Capture the cell that displays the provided text and extract its (X, Y) central coordinate. 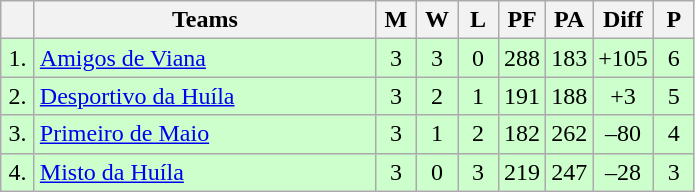
247 (570, 172)
Amigos de Viana (204, 58)
Teams (204, 20)
M (396, 20)
219 (522, 172)
5 (674, 96)
183 (570, 58)
288 (522, 58)
PA (570, 20)
–80 (624, 134)
2. (18, 96)
P (674, 20)
191 (522, 96)
+3 (624, 96)
–28 (624, 172)
262 (570, 134)
182 (522, 134)
Primeiro de Maio (204, 134)
4 (674, 134)
4. (18, 172)
PF (522, 20)
188 (570, 96)
L (478, 20)
Desportivo da Huíla (204, 96)
+105 (624, 58)
3. (18, 134)
W (436, 20)
1. (18, 58)
Diff (624, 20)
6 (674, 58)
Misto da Huíla (204, 172)
